Detect which cell encompasses the target text, then output its [x, y] center coordinate. 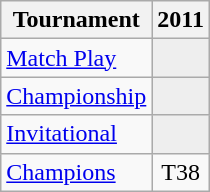
Match Play [76, 58]
T38 [181, 172]
Championship [76, 96]
Champions [76, 172]
2011 [181, 20]
Invitational [76, 134]
Tournament [76, 20]
